Pinpoint the cell where the given text exists, returning its (x, y) midpoint coordinate. 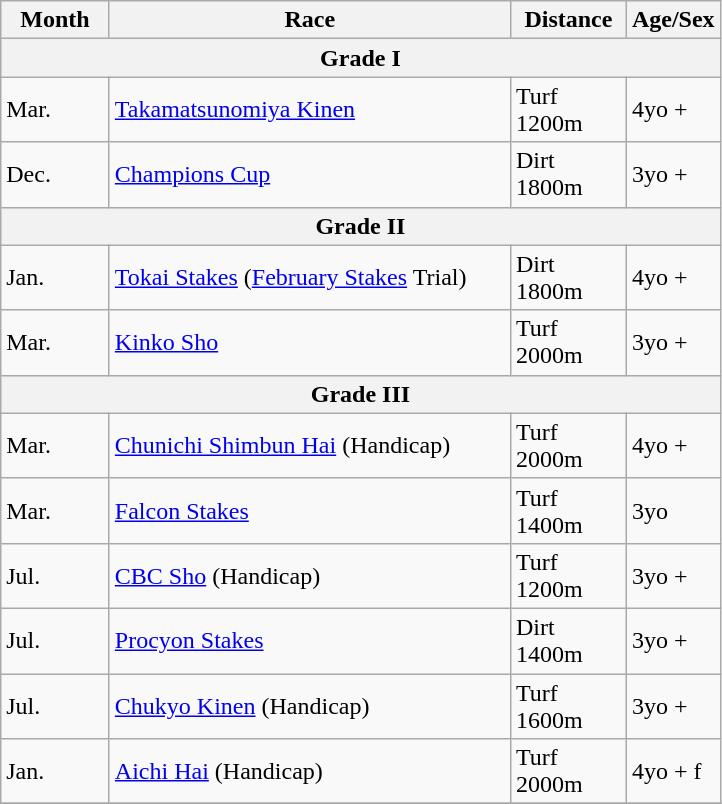
Grade III (360, 394)
Chukyo Kinen (Handicap) (310, 706)
Dirt 1400m (568, 640)
Procyon Stakes (310, 640)
Aichi Hai (Handicap) (310, 772)
Turf 1400m (568, 510)
CBC Sho (Handicap) (310, 576)
Takamatsunomiya Kinen (310, 110)
Champions Cup (310, 174)
Grade I (360, 58)
Tokai Stakes (February Stakes Trial) (310, 278)
Grade II (360, 226)
Turf 1600m (568, 706)
Race (310, 20)
Dec. (56, 174)
Chunichi Shimbun Hai (Handicap) (310, 446)
Month (56, 20)
Kinko Sho (310, 342)
4yo + f (673, 772)
3yo (673, 510)
Age/Sex (673, 20)
Distance (568, 20)
Falcon Stakes (310, 510)
